Output the (X, Y) coordinate of the center of the cell containing the given text.  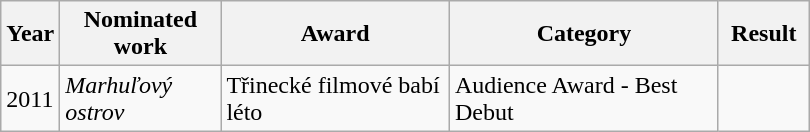
Audience Award - Best Debut (584, 98)
2011 (30, 98)
Category (584, 34)
Year (30, 34)
Marhuľový ostrov (140, 98)
Award (336, 34)
Třinecké filmové babí léto (336, 98)
Result (764, 34)
Nominated work (140, 34)
